Scan for the cell matching the given text and deliver its (x, y) coordinate at center. 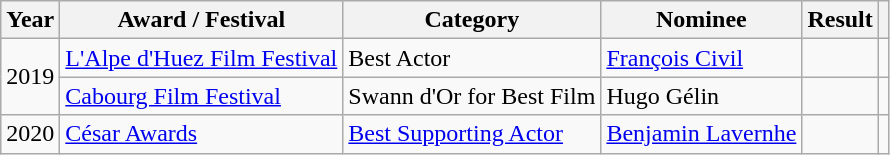
Year (30, 20)
Best Supporting Actor (472, 134)
Result (840, 20)
L'Alpe d'Huez Film Festival (202, 58)
Category (472, 20)
Best Actor (472, 58)
Nominee (702, 20)
2020 (30, 134)
2019 (30, 77)
Hugo Gélin (702, 96)
Cabourg Film Festival (202, 96)
François Civil (702, 58)
Benjamin Lavernhe (702, 134)
Award / Festival (202, 20)
Swann d'Or for Best Film (472, 96)
César Awards (202, 134)
